Search for the cell housing the specified text and yield its [x, y] center coordinate. 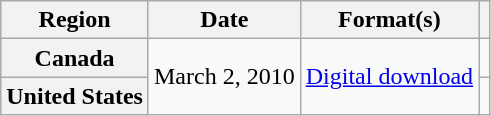
Region [75, 20]
March 2, 2010 [224, 77]
Date [224, 20]
Canada [75, 58]
Digital download [389, 77]
United States [75, 96]
Format(s) [389, 20]
